Determine the [x, y] coordinate at the center of the cell enclosing the given text.  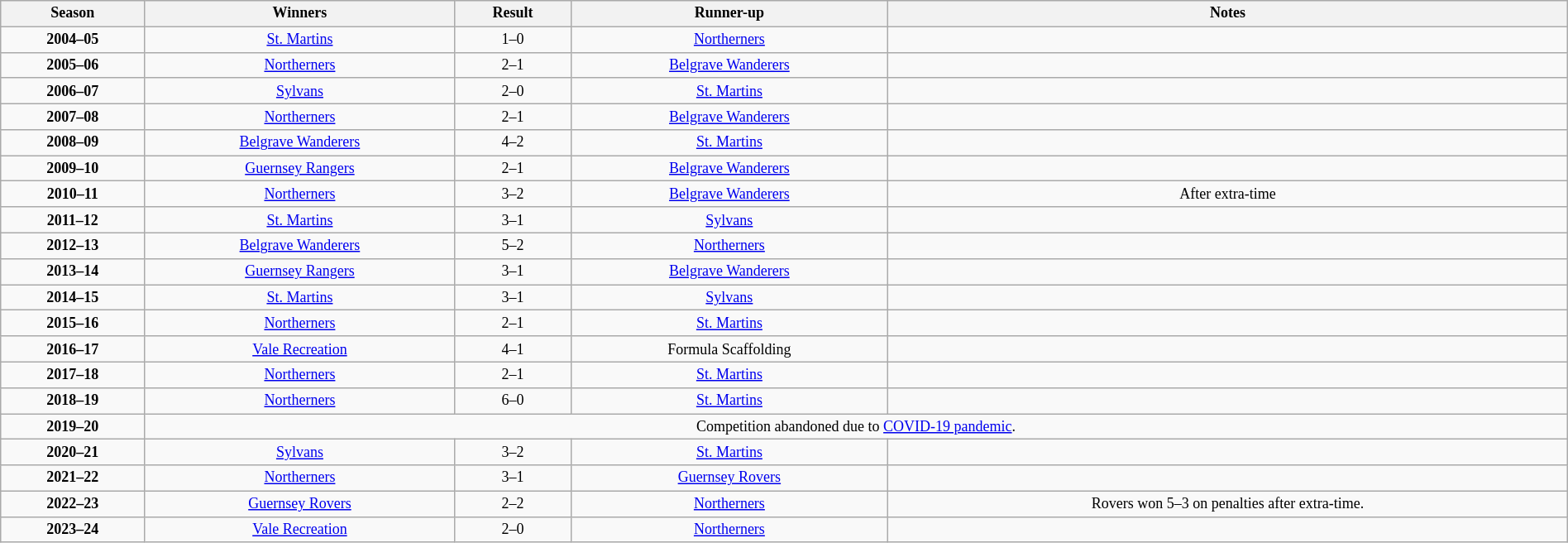
2–2 [513, 503]
2022–23 [73, 503]
2019–20 [73, 427]
6–0 [513, 401]
Formula Scaffolding [729, 349]
2010–11 [73, 194]
2015–16 [73, 323]
Winners [299, 13]
2009–10 [73, 169]
4–2 [513, 142]
2005–06 [73, 65]
2018–19 [73, 401]
2023–24 [73, 530]
1–0 [513, 40]
Season [73, 13]
After extra-time [1228, 194]
5–2 [513, 245]
2008–09 [73, 142]
Rovers won 5–3 on penalties after extra-time. [1228, 503]
2007–08 [73, 116]
2013–14 [73, 271]
2016–17 [73, 349]
Result [513, 13]
2006–07 [73, 91]
2014–15 [73, 298]
2004–05 [73, 40]
Runner-up [729, 13]
2017–18 [73, 374]
2021–22 [73, 478]
2020–21 [73, 452]
Notes [1228, 13]
4–1 [513, 349]
Competition abandoned due to COVID-19 pandemic. [856, 427]
2012–13 [73, 245]
2011–12 [73, 220]
